Scan for the cell matching the given text and deliver its (X, Y) coordinate at center. 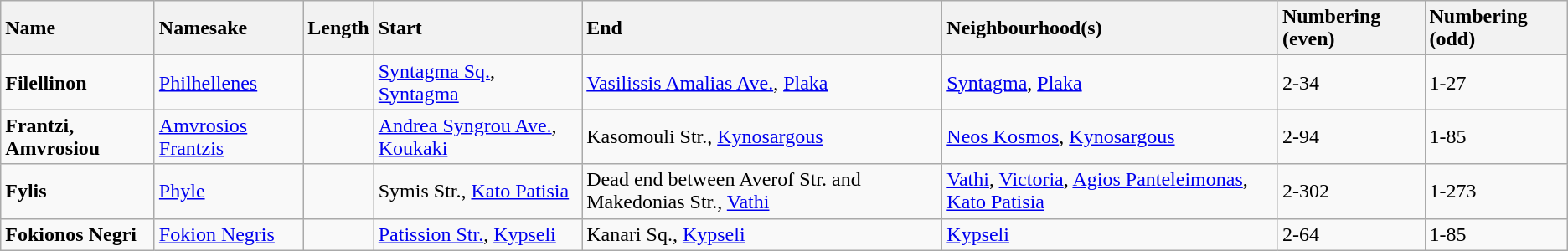
Philhellenes (228, 82)
Numbering (even) (1351, 28)
Vathi, Victoria, Agios Panteleimonas, Kato Patisia (1111, 191)
1-273 (1496, 191)
1-27 (1496, 82)
Symis Str., Kato Patisia (477, 191)
Syntagma, Plaka (1111, 82)
Kypseli (1111, 234)
Frantzi, Amvrosiou (78, 137)
Start (477, 28)
Kanari Sq., Kypseli (762, 234)
2-94 (1351, 137)
Namesake (228, 28)
Amvrosios Frantzis (228, 137)
Andrea Syngrou Ave., Koukaki (477, 137)
Neighbourhood(s) (1111, 28)
2-302 (1351, 191)
Name (78, 28)
Dead end between Averof Str. and Makedonias Str., Vathi (762, 191)
Neos Kosmos, Kynosargous (1111, 137)
Numbering (odd) (1496, 28)
Fokionos Negri (78, 234)
Filellinon (78, 82)
End (762, 28)
Syntagma Sq., Syntagma (477, 82)
2-34 (1351, 82)
2-64 (1351, 234)
Length (338, 28)
Fokion Negris (228, 234)
Fylis (78, 191)
Patission Str., Kypseli (477, 234)
Phyle (228, 191)
Kasomouli Str., Kynosargous (762, 137)
Vasilissis Amalias Ave., Plaka (762, 82)
